Provide the (X, Y) coordinate of the cell's center where the given text is located.  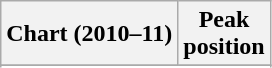
Chart (2010–11) (90, 34)
Peakposition (224, 34)
